Search for the cell housing the specified text and yield its (X, Y) center coordinate. 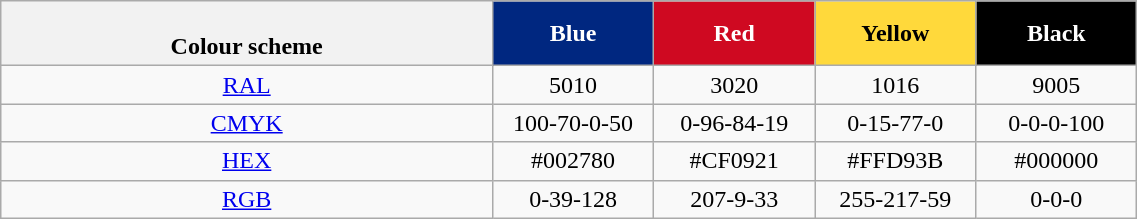
5010 (574, 85)
RAL (247, 85)
#002780 (574, 161)
#FFD93B (896, 161)
0-0-0-100 (1056, 123)
1016 (896, 85)
Red (734, 34)
Yellow (896, 34)
3020 (734, 85)
0-15-77-0 (896, 123)
0-96-84-19 (734, 123)
207-9-33 (734, 199)
#000000 (1056, 161)
Black (1056, 34)
Blue (574, 34)
Colour scheme (247, 34)
0-0-0 (1056, 199)
9005 (1056, 85)
HEX (247, 161)
RGB (247, 199)
CMYK (247, 123)
100-70-0-50 (574, 123)
255-217-59 (896, 199)
#CF0921 (734, 161)
0-39-128 (574, 199)
